Extract the [X, Y] coordinate from the center of the cell holding the provided text.  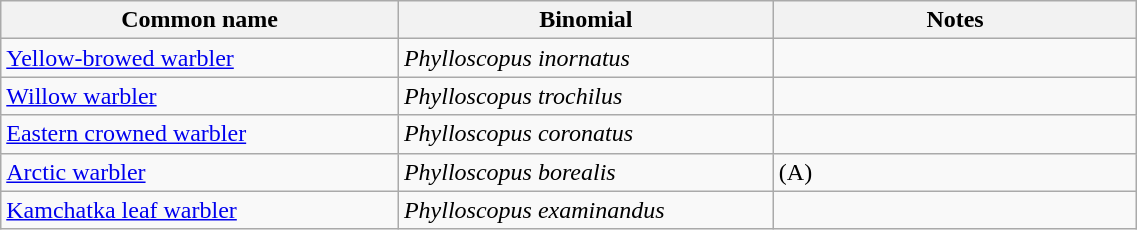
Phylloscopus borealis [586, 172]
Phylloscopus coronatus [586, 134]
Phylloscopus examinandus [586, 210]
Phylloscopus inornatus [586, 58]
Notes [955, 20]
Yellow-browed warbler [200, 58]
Arctic warbler [200, 172]
Phylloscopus trochilus [586, 96]
Common name [200, 20]
Eastern crowned warbler [200, 134]
Binomial [586, 20]
Kamchatka leaf warbler [200, 210]
Willow warbler [200, 96]
(A) [955, 172]
